Return (X, Y) of the center of cell containing provided text 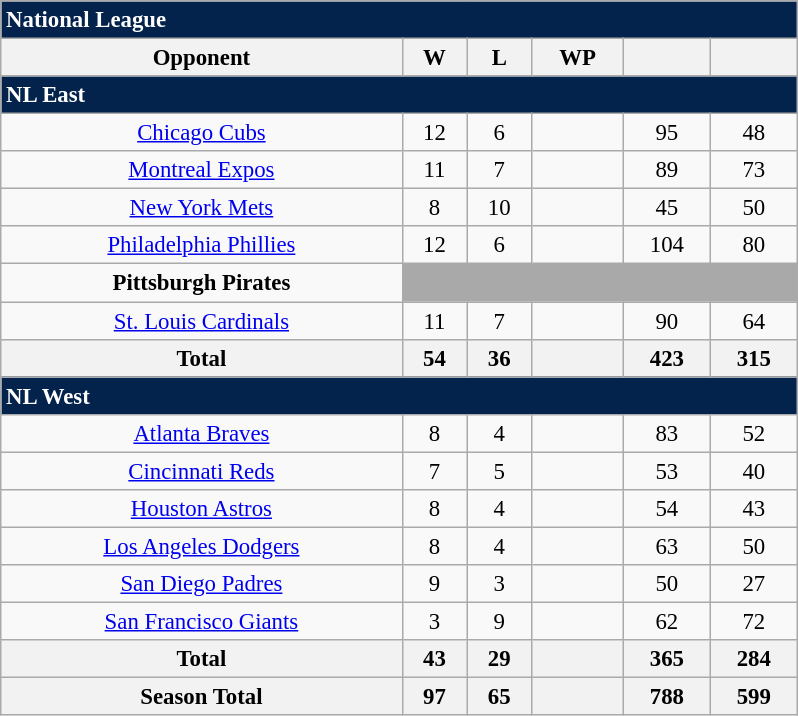
65 (500, 696)
95 (666, 133)
L (500, 57)
73 (754, 170)
104 (666, 245)
284 (754, 659)
53 (666, 471)
45 (666, 208)
52 (754, 433)
62 (666, 621)
Philadelphia Phillies (202, 245)
315 (754, 358)
36 (500, 358)
599 (754, 696)
St. Louis Cardinals (202, 321)
San Francisco Giants (202, 621)
27 (754, 584)
365 (666, 659)
89 (666, 170)
72 (754, 621)
29 (500, 659)
10 (500, 208)
Montreal Expos (202, 170)
5 (500, 471)
Pittsburgh Pirates (202, 283)
San Diego Padres (202, 584)
423 (666, 358)
90 (666, 321)
W (434, 57)
48 (754, 133)
Los Angeles Dodgers (202, 546)
64 (754, 321)
40 (754, 471)
Opponent (202, 57)
Houston Astros (202, 508)
788 (666, 696)
Cincinnati Reds (202, 471)
97 (434, 696)
New York Mets (202, 208)
Chicago Cubs (202, 133)
Atlanta Braves (202, 433)
Season Total (202, 696)
80 (754, 245)
National League (399, 20)
83 (666, 433)
WP (578, 57)
NL East (399, 95)
NL West (399, 396)
63 (666, 546)
